Return the [x, y] coordinate for the center point of the cell that contains the specified text.  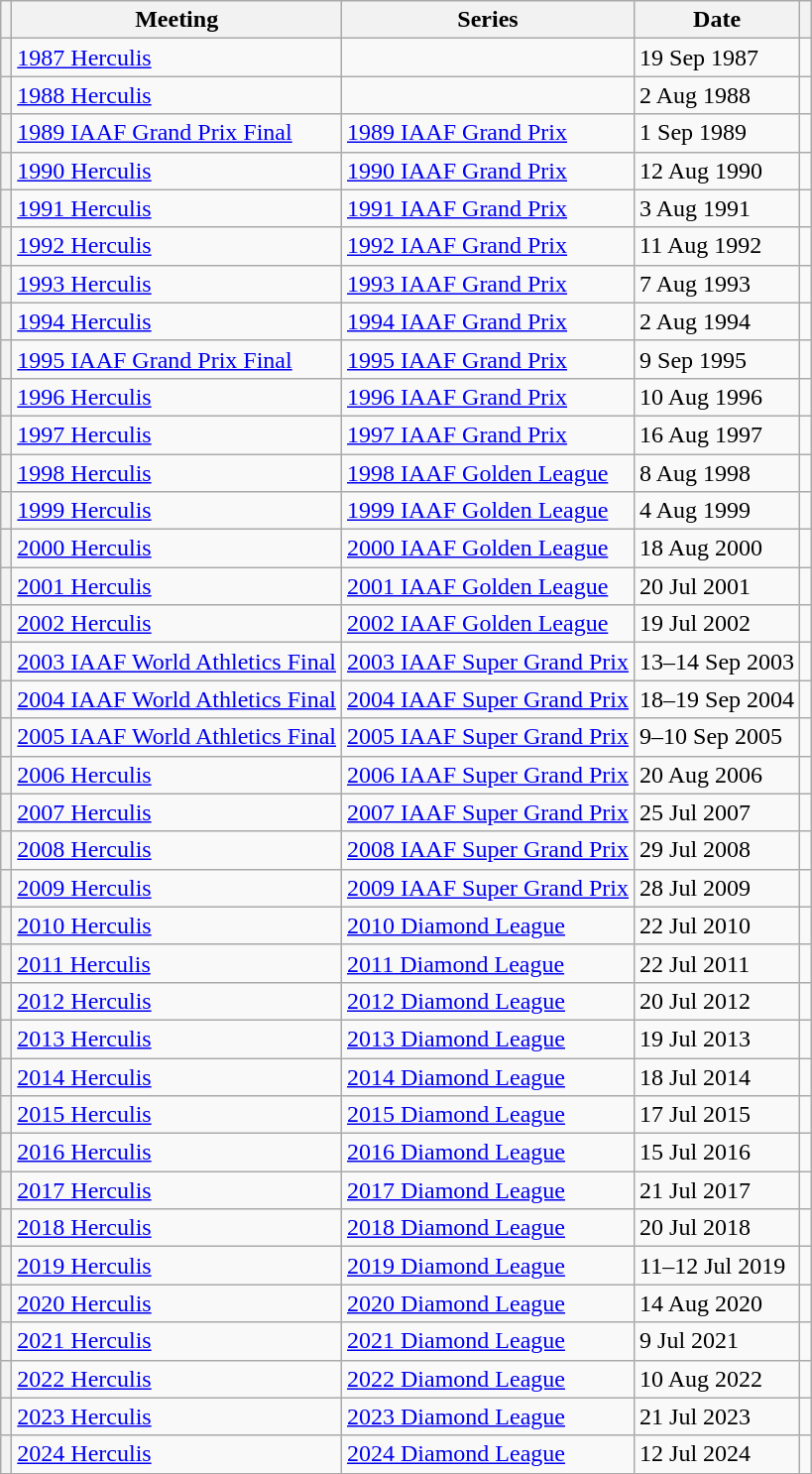
2017 Herculis [176, 1190]
2021 Diamond League [488, 1341]
1998 IAAF Golden League [488, 473]
12 Aug 1990 [718, 171]
19 Sep 1987 [718, 58]
2004 IAAF Super Grand Prix [488, 699]
8 Aug 1998 [718, 473]
1993 IAAF Grand Prix [488, 284]
1993 Herculis [176, 284]
11–12 Jul 2019 [718, 1266]
20 Jul 2012 [718, 1001]
12 Jul 2024 [718, 1454]
1996 IAAF Grand Prix [488, 397]
22 Jul 2010 [718, 925]
2006 Herculis [176, 775]
1999 IAAF Golden League [488, 511]
2010 Diamond League [488, 925]
2006 IAAF Super Grand Prix [488, 775]
2005 IAAF World Athletics Final [176, 737]
1992 Herculis [176, 246]
1996 Herculis [176, 397]
21 Jul 2023 [718, 1416]
2022 Diamond League [488, 1379]
Date [718, 20]
2007 IAAF Super Grand Prix [488, 812]
2015 Herculis [176, 1115]
1987 Herculis [176, 58]
2009 Herculis [176, 888]
2014 Herculis [176, 1076]
4 Aug 1999 [718, 511]
11 Aug 1992 [718, 246]
2003 IAAF Super Grand Prix [488, 662]
28 Jul 2009 [718, 888]
1999 Herculis [176, 511]
9–10 Sep 2005 [718, 737]
3 Aug 1991 [718, 208]
1988 Herculis [176, 95]
13–14 Sep 2003 [718, 662]
2019 Herculis [176, 1266]
17 Jul 2015 [718, 1115]
2004 IAAF World Athletics Final [176, 699]
1992 IAAF Grand Prix [488, 246]
1994 IAAF Grand Prix [488, 321]
2015 Diamond League [488, 1115]
19 Jul 2002 [718, 624]
2005 IAAF Super Grand Prix [488, 737]
2 Aug 1994 [718, 321]
1989 IAAF Grand Prix [488, 133]
2002 IAAF Golden League [488, 624]
10 Aug 1996 [718, 397]
2011 Herculis [176, 963]
20 Jul 2001 [718, 586]
2013 Herculis [176, 1039]
15 Jul 2016 [718, 1153]
2011 Diamond League [488, 963]
29 Jul 2008 [718, 850]
20 Jul 2018 [718, 1228]
2016 Herculis [176, 1153]
2018 Diamond League [488, 1228]
2001 Herculis [176, 586]
2024 Herculis [176, 1454]
25 Jul 2007 [718, 812]
2000 IAAF Golden League [488, 549]
20 Aug 2006 [718, 775]
9 Jul 2021 [718, 1341]
18–19 Sep 2004 [718, 699]
1994 Herculis [176, 321]
2009 IAAF Super Grand Prix [488, 888]
1997 Herculis [176, 434]
Series [488, 20]
2003 IAAF World Athletics Final [176, 662]
1995 IAAF Grand Prix [488, 359]
18 Aug 2000 [718, 549]
2008 Herculis [176, 850]
2013 Diamond League [488, 1039]
19 Jul 2013 [718, 1039]
1997 IAAF Grand Prix [488, 434]
2016 Diamond League [488, 1153]
2019 Diamond League [488, 1266]
2012 Herculis [176, 1001]
1990 Herculis [176, 171]
2024 Diamond League [488, 1454]
2020 Herculis [176, 1303]
1989 IAAF Grand Prix Final [176, 133]
2023 Diamond League [488, 1416]
14 Aug 2020 [718, 1303]
2001 IAAF Golden League [488, 586]
2000 Herculis [176, 549]
2018 Herculis [176, 1228]
2022 Herculis [176, 1379]
10 Aug 2022 [718, 1379]
1991 IAAF Grand Prix [488, 208]
18 Jul 2014 [718, 1076]
22 Jul 2011 [718, 963]
2007 Herculis [176, 812]
1995 IAAF Grand Prix Final [176, 359]
2010 Herculis [176, 925]
2012 Diamond League [488, 1001]
2020 Diamond League [488, 1303]
2 Aug 1988 [718, 95]
1 Sep 1989 [718, 133]
2021 Herculis [176, 1341]
7 Aug 1993 [718, 284]
1990 IAAF Grand Prix [488, 171]
2008 IAAF Super Grand Prix [488, 850]
16 Aug 1997 [718, 434]
Meeting [176, 20]
9 Sep 1995 [718, 359]
2017 Diamond League [488, 1190]
1998 Herculis [176, 473]
21 Jul 2017 [718, 1190]
2002 Herculis [176, 624]
1991 Herculis [176, 208]
2014 Diamond League [488, 1076]
2023 Herculis [176, 1416]
